Output the (x, y) coordinate of the center of the cell containing the given text.  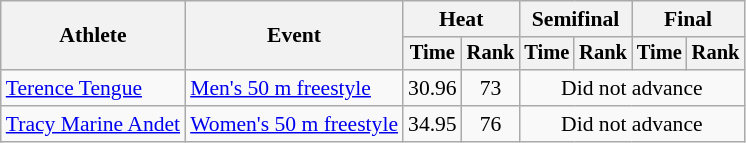
76 (491, 124)
Event (294, 36)
Tracy Marine Andet (93, 124)
Final (688, 19)
Women's 50 m freestyle (294, 124)
73 (491, 88)
Heat (461, 19)
Athlete (93, 36)
Terence Tengue (93, 88)
Men's 50 m freestyle (294, 88)
34.95 (432, 124)
30.96 (432, 88)
Semifinal (575, 19)
